Locate the cell with the specified text and output its [X, Y] center coordinate. 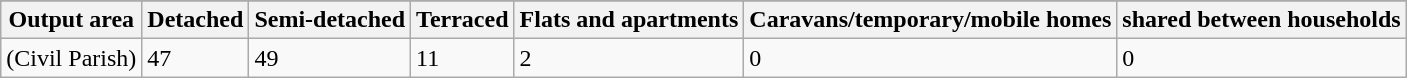
Terraced [462, 20]
49 [330, 58]
Output area [72, 20]
47 [196, 58]
(Civil Parish) [72, 58]
Flats and apartments [629, 20]
2 [629, 58]
11 [462, 58]
Semi-detached [330, 20]
Caravans/temporary/mobile homes [930, 20]
shared between households [1262, 20]
Detached [196, 20]
